Output the [X, Y] coordinate of the center of the cell containing the given text.  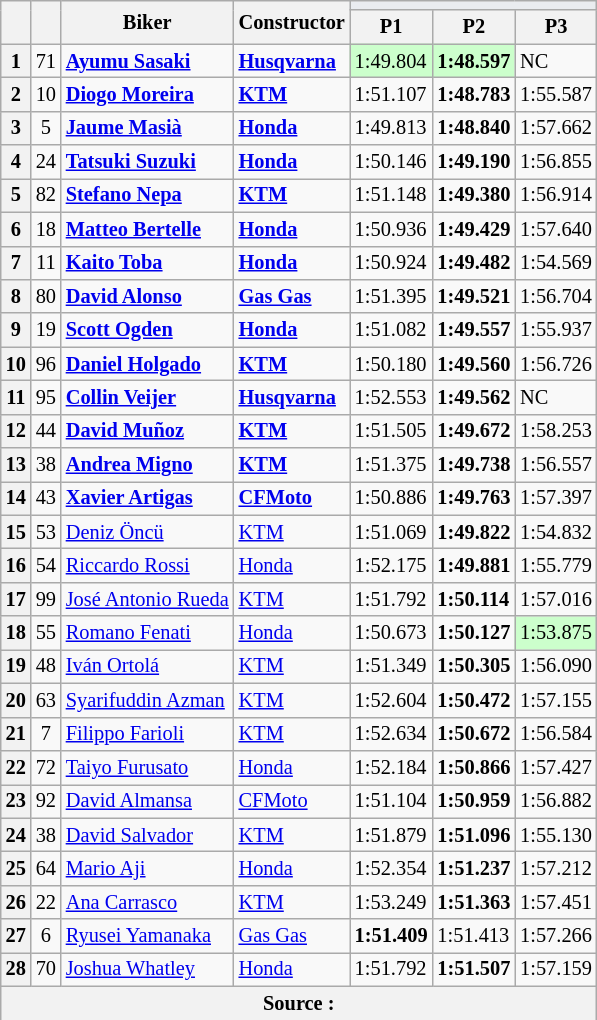
Riccardo Rossi [148, 565]
1:56.704 [556, 296]
64 [46, 868]
1:54.832 [556, 532]
1:57.016 [556, 599]
1:52.553 [392, 397]
1:52.354 [392, 868]
Diogo Moreira [148, 94]
26 [16, 902]
23 [16, 801]
José Antonio Rueda [148, 599]
1:49.557 [474, 330]
1:50.672 [474, 734]
Filippo Farioli [148, 734]
43 [46, 498]
16 [16, 565]
1:51.069 [392, 532]
1:50.114 [474, 599]
1:49.804 [392, 61]
1:55.587 [556, 94]
1:49.763 [474, 498]
25 [16, 868]
1:51.507 [474, 969]
1:49.521 [474, 296]
Collin Veijer [148, 397]
96 [46, 364]
70 [46, 969]
Ana Carrasco [148, 902]
Constructor [292, 22]
1:51.107 [392, 94]
1:50.959 [474, 801]
1:55.130 [556, 835]
14 [16, 498]
8 [16, 296]
54 [46, 565]
Mario Aji [148, 868]
Taiyo Furusato [148, 767]
1:55.779 [556, 565]
1:50.305 [474, 666]
Andrea Migno [148, 465]
1:51.413 [474, 936]
1:49.190 [474, 162]
1:57.155 [556, 700]
1:57.159 [556, 969]
David Almansa [148, 801]
1:57.212 [556, 868]
1:50.146 [392, 162]
1:56.914 [556, 195]
David Alonso [148, 296]
1:57.662 [556, 128]
1:48.783 [474, 94]
P2 [474, 27]
21 [16, 734]
12 [16, 431]
1:49.738 [474, 465]
1 [16, 61]
1:51.096 [474, 835]
Tatsuki Suzuki [148, 162]
Daniel Holgado [148, 364]
1:56.726 [556, 364]
1:56.557 [556, 465]
Deniz Öncü [148, 532]
1:57.640 [556, 229]
1:54.569 [556, 263]
1:57.397 [556, 498]
Source : [299, 1003]
1:49.560 [474, 364]
1:53.875 [556, 633]
Syarifuddin Azman [148, 700]
1:51.104 [392, 801]
82 [46, 195]
1:50.127 [474, 633]
1:50.866 [474, 767]
1:50.472 [474, 700]
1:48.597 [474, 61]
P1 [392, 27]
1:51.409 [392, 936]
1:56.882 [556, 801]
1:58.253 [556, 431]
1:49.482 [474, 263]
1:56.584 [556, 734]
1:49.813 [392, 128]
1:50.936 [392, 229]
1:51.082 [392, 330]
Iván Ortolá [148, 666]
13 [16, 465]
4 [16, 162]
1:49.822 [474, 532]
1:52.634 [392, 734]
9 [16, 330]
1:56.090 [556, 666]
1:51.879 [392, 835]
1:57.427 [556, 767]
1:49.562 [474, 397]
1:48.840 [474, 128]
Ayumu Sasaki [148, 61]
44 [46, 431]
1:52.184 [392, 767]
1:49.672 [474, 431]
2 [16, 94]
1:57.451 [556, 902]
1:51.349 [392, 666]
1:50.924 [392, 263]
Xavier Artigas [148, 498]
53 [46, 532]
Ryusei Yamanaka [148, 936]
48 [46, 666]
3 [16, 128]
1:56.855 [556, 162]
1:51.148 [392, 195]
1:51.375 [392, 465]
1:49.380 [474, 195]
Jaume Masià [148, 128]
99 [46, 599]
17 [16, 599]
1:51.395 [392, 296]
1:52.175 [392, 565]
Scott Ogden [148, 330]
1:49.881 [474, 565]
15 [16, 532]
63 [46, 700]
1:52.604 [392, 700]
95 [46, 397]
1:50.673 [392, 633]
Biker [148, 22]
Kaito Toba [148, 263]
1:53.249 [392, 902]
David Salvador [148, 835]
1:57.266 [556, 936]
20 [16, 700]
71 [46, 61]
80 [46, 296]
1:50.180 [392, 364]
1:51.237 [474, 868]
David Muñoz [148, 431]
28 [16, 969]
1:51.363 [474, 902]
1:51.505 [392, 431]
1:55.937 [556, 330]
1:49.429 [474, 229]
55 [46, 633]
Joshua Whatley [148, 969]
27 [16, 936]
P3 [556, 27]
72 [46, 767]
Matteo Bertelle [148, 229]
92 [46, 801]
Stefano Nepa [148, 195]
Romano Fenati [148, 633]
1:50.886 [392, 498]
